Pinpoint the cell where the given text exists, returning its [X, Y] midpoint coordinate. 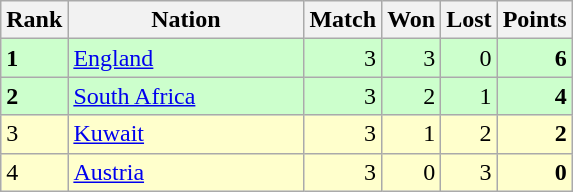
Points [534, 20]
Nation [186, 20]
Rank [34, 20]
Lost [469, 20]
Kuwait [186, 134]
England [186, 58]
South Africa [186, 96]
Won [412, 20]
Match [343, 20]
6 [534, 58]
Austria [186, 172]
